Scan for the cell matching the given text and deliver its [X, Y] coordinate at center. 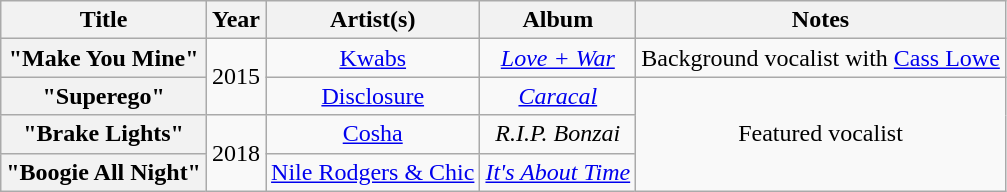
Caracal [558, 96]
Cosha [373, 134]
Background vocalist with Cass Lowe [821, 58]
Love + War [558, 58]
"Boogie All Night" [104, 172]
R.I.P. Bonzai [558, 134]
Kwabs [373, 58]
Year [236, 20]
Featured vocalist [821, 134]
Album [558, 20]
Nile Rodgers & Chic [373, 172]
2018 [236, 153]
"Superego" [104, 96]
Title [104, 20]
2015 [236, 77]
Artist(s) [373, 20]
It's About Time [558, 172]
"Make You Mine" [104, 58]
Notes [821, 20]
Disclosure [373, 96]
"Brake Lights" [104, 134]
